Determine the (x, y) coordinate at the center of the cell enclosing the given text.  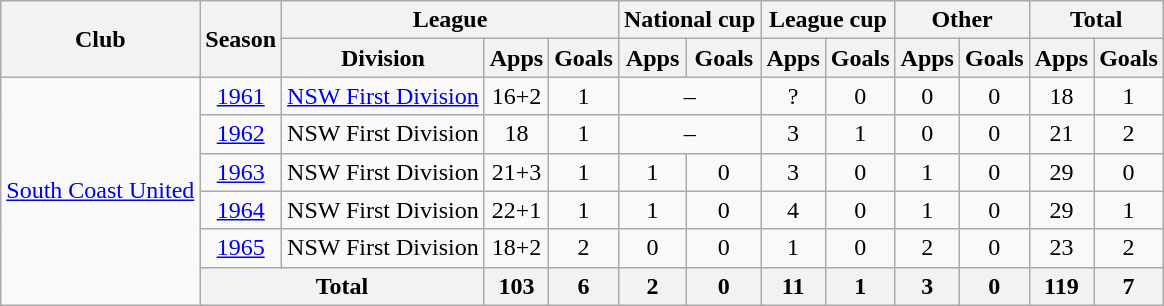
1965 (241, 248)
6 (584, 286)
League (450, 20)
103 (516, 286)
1963 (241, 172)
22+1 (516, 210)
National cup (689, 20)
Division (384, 58)
21+3 (516, 172)
South Coast United (100, 191)
1964 (241, 210)
119 (1061, 286)
21 (1061, 134)
Club (100, 39)
1961 (241, 96)
16+2 (516, 96)
4 (793, 210)
? (793, 96)
23 (1061, 248)
7 (1129, 286)
Other (962, 20)
Season (241, 39)
League cup (828, 20)
11 (793, 286)
1962 (241, 134)
18+2 (516, 248)
